Locate the cell with the specified text and output its [x, y] center coordinate. 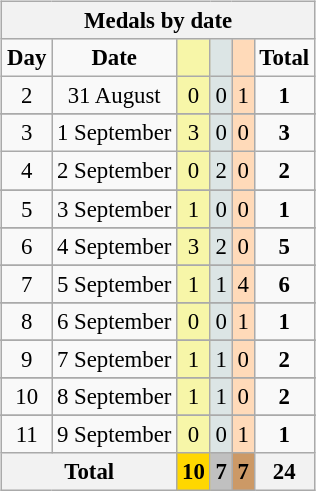
31 August [114, 96]
1 September [114, 133]
8 September [114, 396]
6 September [114, 321]
Day [27, 58]
5 September [114, 284]
7 September [114, 359]
2 September [114, 171]
11 [27, 434]
4 September [114, 246]
9 [27, 359]
8 [27, 321]
3 September [114, 209]
24 [284, 472]
Medals by date [158, 21]
Date [114, 58]
9 September [114, 434]
